Search for the cell housing the specified text and yield its (x, y) center coordinate. 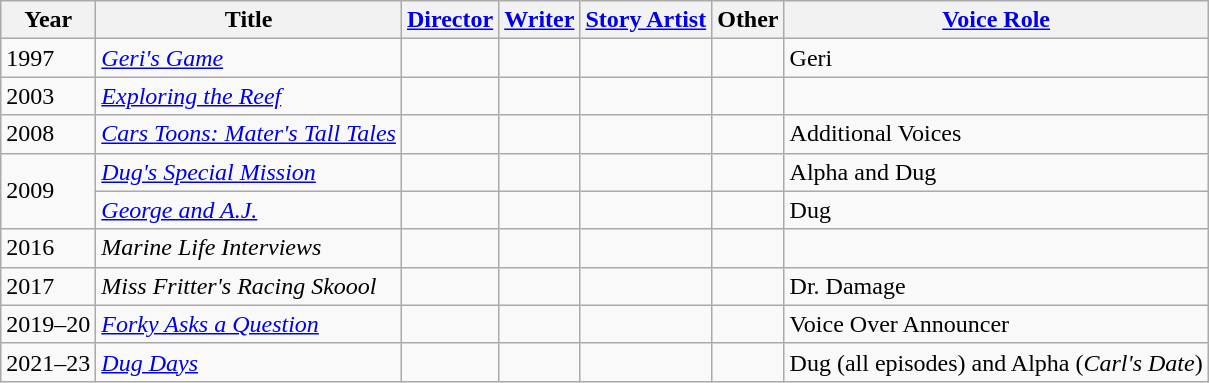
Miss Fritter's Racing Skoool (249, 286)
Dug (996, 210)
Dug's Special Mission (249, 172)
2003 (48, 96)
2021–23 (48, 362)
2019–20 (48, 324)
Director (450, 20)
Voice Over Announcer (996, 324)
2017 (48, 286)
Dr. Damage (996, 286)
Story Artist (646, 20)
Geri (996, 58)
Year (48, 20)
George and A.J. (249, 210)
Cars Toons: Mater's Tall Tales (249, 134)
Additional Voices (996, 134)
Geri's Game (249, 58)
Dug Days (249, 362)
1997 (48, 58)
Writer (540, 20)
Other (748, 20)
Dug (all episodes) and Alpha (Carl's Date) (996, 362)
Alpha and Dug (996, 172)
Title (249, 20)
Marine Life Interviews (249, 248)
2016 (48, 248)
Voice Role (996, 20)
2009 (48, 191)
Exploring the Reef (249, 96)
Forky Asks a Question (249, 324)
2008 (48, 134)
